Scan for the cell matching the given text and deliver its (x, y) coordinate at center. 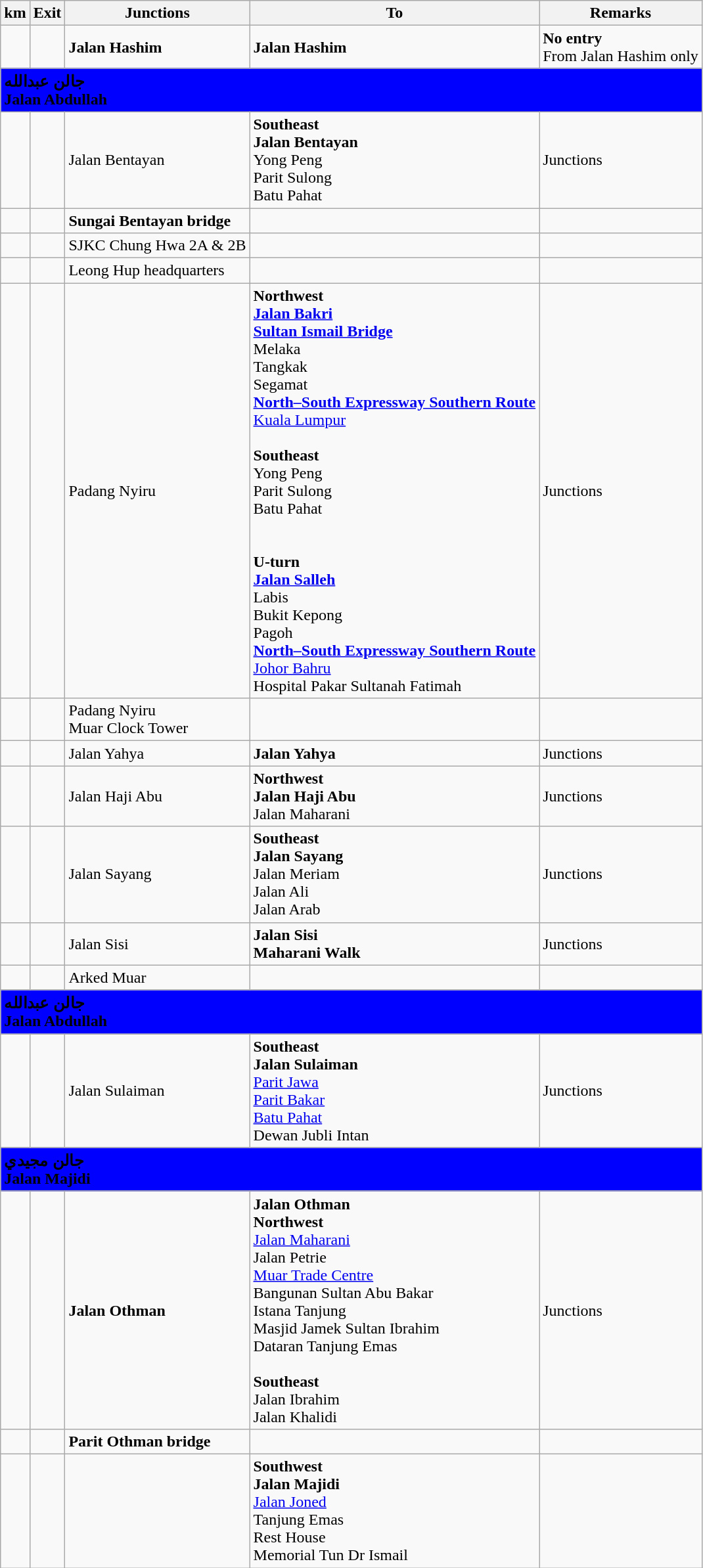
SJKC Chung Hwa 2A & 2B (158, 246)
Jalan Bentayan (158, 160)
km (15, 13)
Sungai Bentayan bridge (158, 220)
SouthwestJalan Majidi Jalan JonedTanjung EmasRest HouseMemorial Tun Dr Ismail (394, 1511)
Jalan Othman (158, 1310)
NorthwestJalan Haji AbuJalan Maharani (394, 796)
Leong Hup headquarters (158, 271)
Parit Othman bridge (158, 1441)
جالن مجيديJalan Majidi (351, 1169)
Jalan SisiMaharani Walk (394, 943)
Jalan Sayang (158, 874)
Exit (47, 13)
Arked Muar (158, 977)
Remarks (621, 13)
Padang NyiruMuar Clock Tower (158, 720)
No entryFrom Jalan Hashim only (621, 47)
Padang Nyiru (158, 491)
Jalan Sisi (158, 943)
SoutheastJalan SayangJalan MeriamJalan Ali Jalan Arab (394, 874)
Jalan Haji Abu (158, 796)
To (394, 13)
SoutheastJalan Bentayan Yong Peng Parit Sulong Batu Pahat (394, 160)
Jalan Sulaiman (158, 1090)
SoutheastJalan Sulaiman Parit Jawa Parit Bakar Batu PahatDewan Jubli Intan (394, 1090)
